For the text-containing cell, return its midpoint in [x, y] coordinate format. 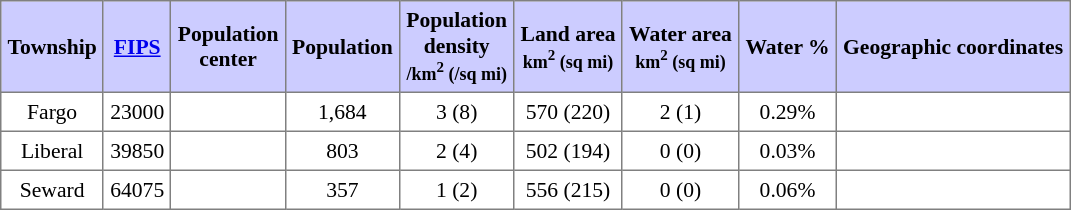
Land areakm2 (sq mi) [568, 47]
803 [342, 150]
570 (220) [568, 112]
Liberal [52, 150]
502 (194) [568, 150]
39850 [136, 150]
1,684 [342, 112]
Fargo [52, 112]
0.06% [788, 190]
2 (4) [457, 150]
357 [342, 190]
2 (1) [680, 112]
FIPS [136, 47]
64075 [136, 190]
Township [52, 47]
Seward [52, 190]
0.29% [788, 112]
Populationcenter [228, 47]
Population [342, 47]
0.03% [788, 150]
Water % [788, 47]
23000 [136, 112]
556 (215) [568, 190]
1 (2) [457, 190]
Water areakm2 (sq mi) [680, 47]
3 (8) [457, 112]
Geographic coordinates [953, 47]
Populationdensity/km2 (/sq mi) [457, 47]
